Pinpoint the cell where the given text exists, returning its (X, Y) midpoint coordinate. 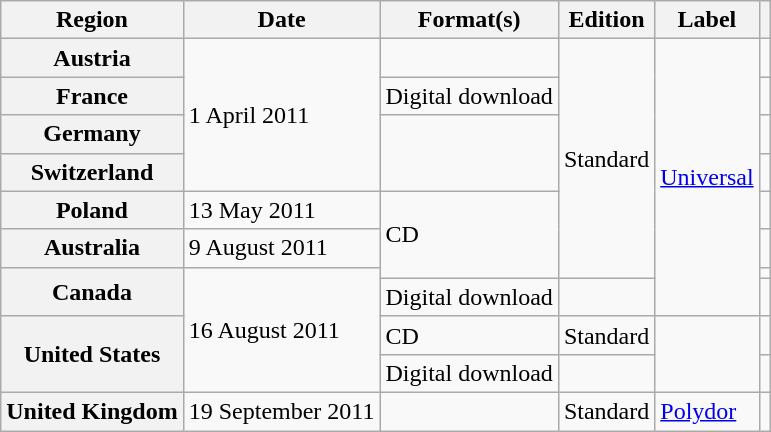
19 September 2011 (282, 411)
Date (282, 20)
Austria (92, 58)
Australia (92, 248)
16 August 2011 (282, 330)
United States (92, 354)
Format(s) (469, 20)
Polydor (707, 411)
Edition (606, 20)
13 May 2011 (282, 210)
United Kingdom (92, 411)
Germany (92, 134)
Switzerland (92, 172)
Universal (707, 178)
France (92, 96)
Region (92, 20)
1 April 2011 (282, 115)
9 August 2011 (282, 248)
Canada (92, 292)
Label (707, 20)
Poland (92, 210)
